From the cell containing the given text, extract its center point as [x, y] coordinate. 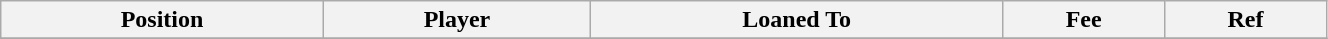
Player [456, 20]
Position [162, 20]
Fee [1084, 20]
Loaned To [797, 20]
Ref [1246, 20]
